Identify which cell holds the provided text, then report its (x, y) central coordinate. 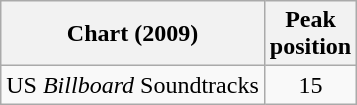
US Billboard Soundtracks (133, 85)
15 (310, 85)
Peakposition (310, 34)
Chart (2009) (133, 34)
